Identify which cell holds the provided text, then report its [x, y] central coordinate. 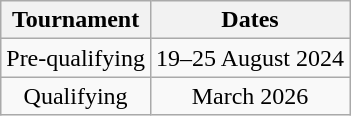
Pre-qualifying [76, 58]
Qualifying [76, 96]
March 2026 [250, 96]
Dates [250, 20]
19–25 August 2024 [250, 58]
Tournament [76, 20]
